Find where the given text appears and provide that cell's center as (x, y) coordinate. 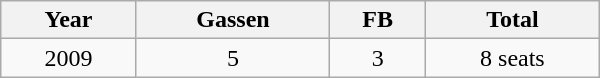
5 (233, 58)
8 seats (513, 58)
2009 (68, 58)
Total (513, 20)
FB (378, 20)
3 (378, 58)
Gassen (233, 20)
Year (68, 20)
